Determine the [x, y] coordinate at the center of the cell enclosing the given text.  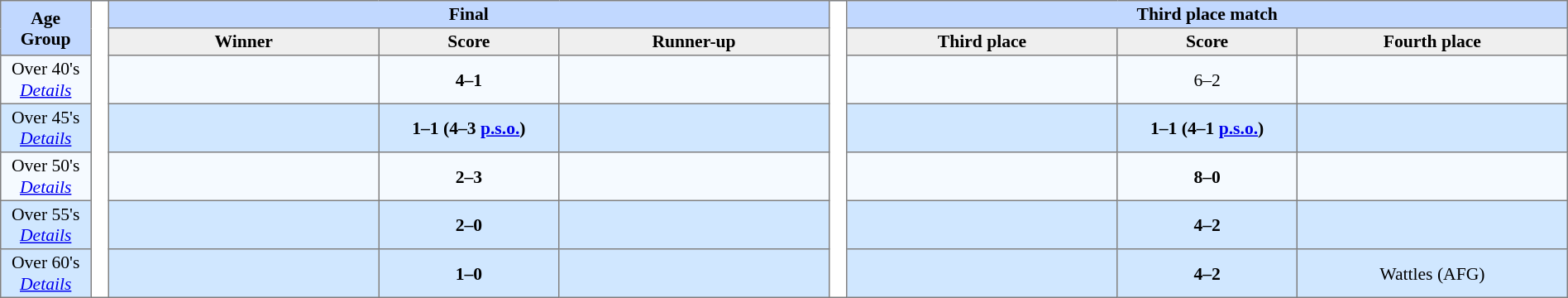
2–0 [469, 224]
6–2 [1207, 79]
Over 50'sDetails [46, 176]
1–1 (4–1 p.s.o.) [1207, 127]
Winner [243, 41]
8–0 [1207, 176]
Over 40'sDetails [46, 79]
Over 55'sDetails [46, 224]
Third place match [1207, 15]
Over 45'sDetails [46, 127]
1–0 [469, 273]
Final [468, 15]
2–3 [469, 176]
Age Group [46, 28]
Over 60'sDetails [46, 273]
Third place [982, 41]
1–1 (4–3 p.s.o.) [469, 127]
Runner-up [695, 41]
4–1 [469, 79]
Wattles (AFG) [1432, 273]
Fourth place [1432, 41]
